Return (X, Y) of the center of cell containing provided text 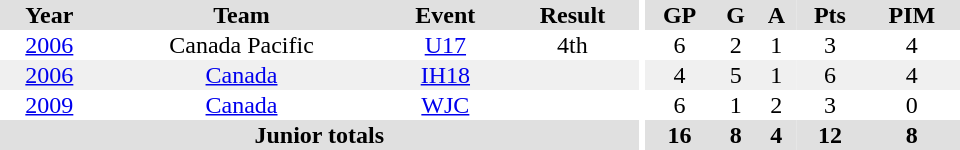
Year (50, 15)
2009 (50, 105)
5 (736, 75)
16 (679, 135)
A (776, 15)
WJC (445, 105)
Result (572, 15)
G (736, 15)
IH18 (445, 75)
Junior totals (320, 135)
U17 (445, 45)
Canada Pacific (242, 45)
Team (242, 15)
12 (830, 135)
4th (572, 45)
Event (445, 15)
Pts (830, 15)
PIM (912, 15)
GP (679, 15)
0 (912, 105)
